Capture the cell that displays the provided text and extract its (x, y) central coordinate. 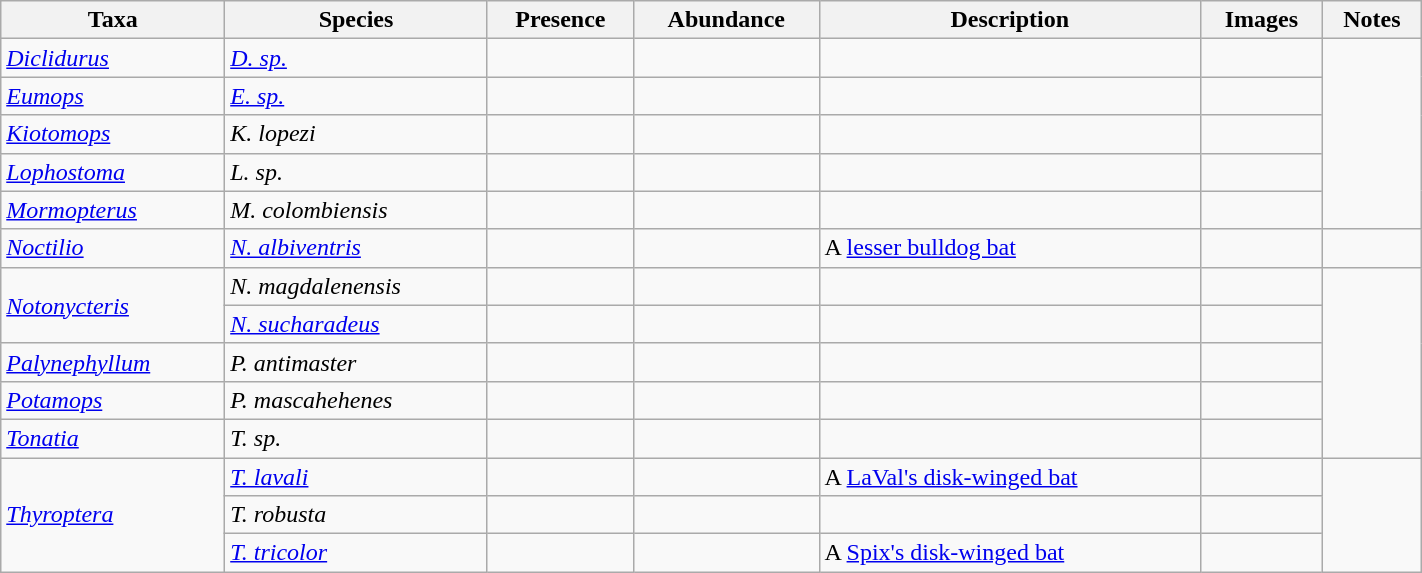
T. tricolor (356, 553)
D. sp. (356, 58)
N. albiventris (356, 248)
Palynephyllum (113, 362)
P. mascahehenes (356, 400)
Images (1261, 20)
Noctilio (113, 248)
Kiotomops (113, 134)
Eumops (113, 96)
A lesser bulldog bat (1010, 248)
K. lopezi (356, 134)
Thyroptera (113, 515)
E. sp. (356, 96)
Presence (560, 20)
Taxa (113, 20)
M. colombiensis (356, 210)
Abundance (727, 20)
L. sp. (356, 172)
Diclidurus (113, 58)
Notonycteris (113, 305)
Tonatia (113, 438)
N. magdalenensis (356, 286)
Mormopterus (113, 210)
A Spix's disk-winged bat (1010, 553)
Species (356, 20)
Description (1010, 20)
T. robusta (356, 515)
T. sp. (356, 438)
A LaVal's disk-winged bat (1010, 477)
Notes (1372, 20)
N. sucharadeus (356, 324)
P. antimaster (356, 362)
Lophostoma (113, 172)
Potamops (113, 400)
T. lavali (356, 477)
